Return (X, Y) of the center of cell containing provided text 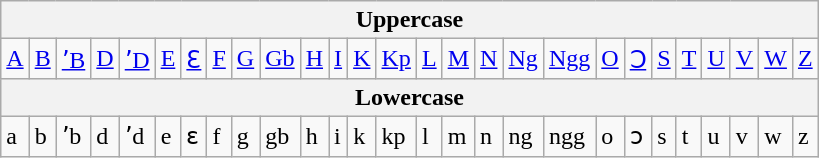
e (168, 136)
Ɔ (638, 59)
b (42, 136)
m (458, 136)
i (338, 136)
H (314, 59)
N (489, 59)
ɔ (638, 136)
Kp (396, 59)
A (15, 59)
ʼB (74, 59)
Ɛ (194, 59)
K (362, 59)
U (716, 59)
l (429, 136)
n (489, 136)
k (362, 136)
ʼd (137, 136)
F (219, 59)
v (744, 136)
ɛ (194, 136)
a (15, 136)
S (664, 59)
d (105, 136)
B (42, 59)
Ng (523, 59)
Uppercase (410, 20)
z (805, 136)
Z (805, 59)
O (610, 59)
G (245, 59)
o (610, 136)
L (429, 59)
M (458, 59)
s (664, 136)
E (168, 59)
g (245, 136)
h (314, 136)
V (744, 59)
t (689, 136)
D (105, 59)
f (219, 136)
T (689, 59)
w (776, 136)
ʼb (74, 136)
gb (280, 136)
ngg (569, 136)
I (338, 59)
Gb (280, 59)
W (776, 59)
ng (523, 136)
kp (396, 136)
Lowercase (410, 97)
ʼD (137, 59)
Ngg (569, 59)
u (716, 136)
